Return (X, Y) of the center of cell containing provided text 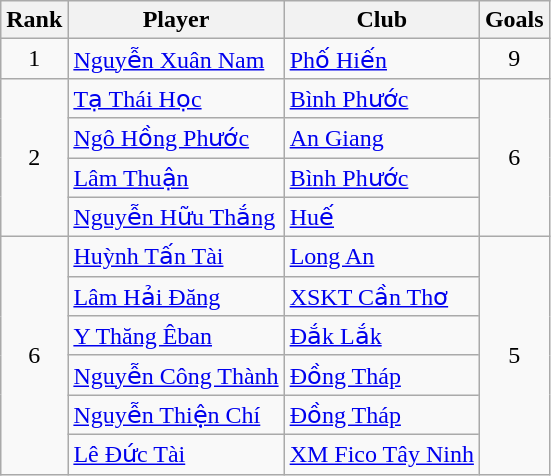
9 (514, 59)
Huỳnh Tấn Tài (176, 257)
Nguyễn Xuân Nam (176, 59)
Nguyễn Công Thành (176, 375)
Ngô Hồng Phước (176, 138)
XSKT Cần Thơ (382, 296)
Đắk Lắk (382, 336)
1 (34, 59)
Rank (34, 20)
Goals (514, 20)
2 (34, 157)
Player (176, 20)
Lâm Hải Đăng (176, 296)
Phố Hiến (382, 59)
Huế (382, 217)
An Giang (382, 138)
Nguyễn Hữu Thắng (176, 217)
5 (514, 356)
Tạ Thái Học (176, 98)
Club (382, 20)
Y Thăng Êban (176, 336)
Lê Đức Tài (176, 454)
Lâm Thuận (176, 178)
XM Fico Tây Ninh (382, 454)
Nguyễn Thiện Chí (176, 415)
Long An (382, 257)
